Return the (x, y) coordinate for the center point of the cell that contains the specified text.  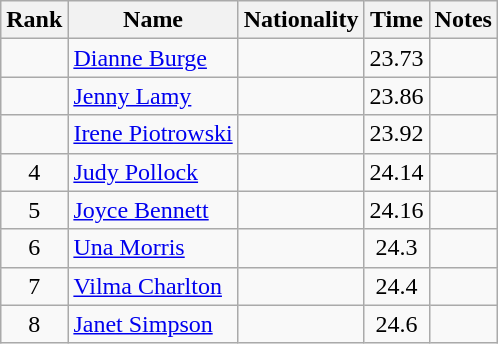
24.16 (396, 210)
Vilma Charlton (153, 286)
Time (396, 20)
Name (153, 20)
24.3 (396, 248)
4 (34, 172)
Una Morris (153, 248)
Irene Piotrowski (153, 134)
8 (34, 324)
Judy Pollock (153, 172)
7 (34, 286)
Rank (34, 20)
Notes (463, 20)
Janet Simpson (153, 324)
24.6 (396, 324)
Dianne Burge (153, 58)
23.73 (396, 58)
Nationality (301, 20)
23.92 (396, 134)
Joyce Bennett (153, 210)
23.86 (396, 96)
Jenny Lamy (153, 96)
5 (34, 210)
6 (34, 248)
24.14 (396, 172)
24.4 (396, 286)
